Find where the given text appears and provide that cell's center as (X, Y) coordinate. 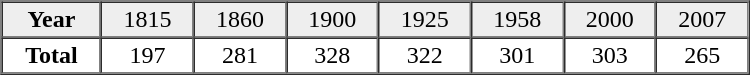
301 (517, 56)
Year (52, 20)
1860 (240, 20)
Total (52, 56)
265 (702, 56)
1900 (332, 20)
1925 (425, 20)
328 (332, 56)
1958 (517, 20)
2000 (610, 20)
1815 (147, 20)
2007 (702, 20)
281 (240, 56)
322 (425, 56)
303 (610, 56)
197 (147, 56)
